Return (X, Y) of the center of cell containing provided text 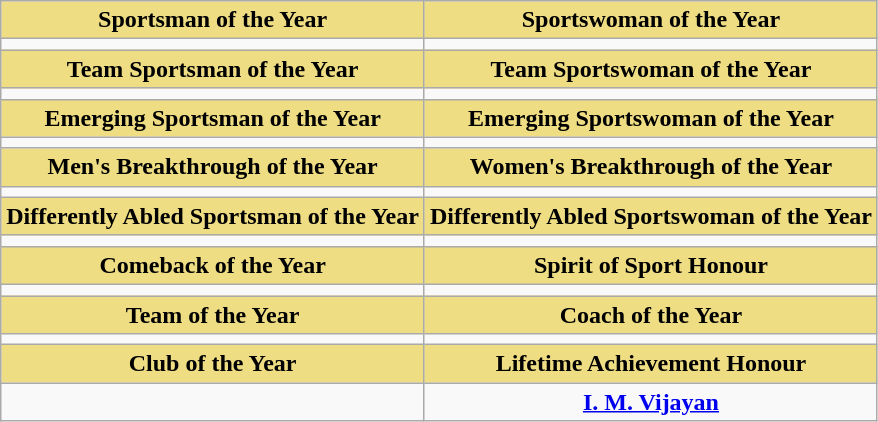
Emerging Sportsman of the Year (213, 118)
Emerging Sportswoman of the Year (650, 118)
Spirit of Sport Honour (650, 265)
Team of the Year (213, 315)
Lifetime Achievement Honour (650, 364)
Coach of the Year (650, 315)
Team Sportsman of the Year (213, 69)
Differently Abled Sportswoman of the Year (650, 216)
Men's Breakthrough of the Year (213, 167)
Team Sportswoman of the Year (650, 69)
Sportsman of the Year (213, 20)
Club of the Year (213, 364)
I. M. Vijayan (650, 402)
Differently Abled Sportsman of the Year (213, 216)
Sportswoman of the Year (650, 20)
Comeback of the Year (213, 265)
Women's Breakthrough of the Year (650, 167)
